Find where the given text appears and provide that cell's center as (X, Y) coordinate. 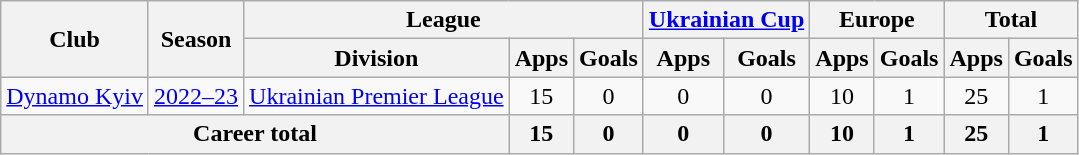
Club (75, 39)
Season (196, 39)
2022–23 (196, 96)
Dynamo Kyiv (75, 96)
Ukrainian Cup (726, 20)
Division (377, 58)
Ukrainian Premier League (377, 96)
League (444, 20)
Total (1011, 20)
Europe (877, 20)
Career total (255, 134)
